Return (x, y) of the center of cell containing provided text 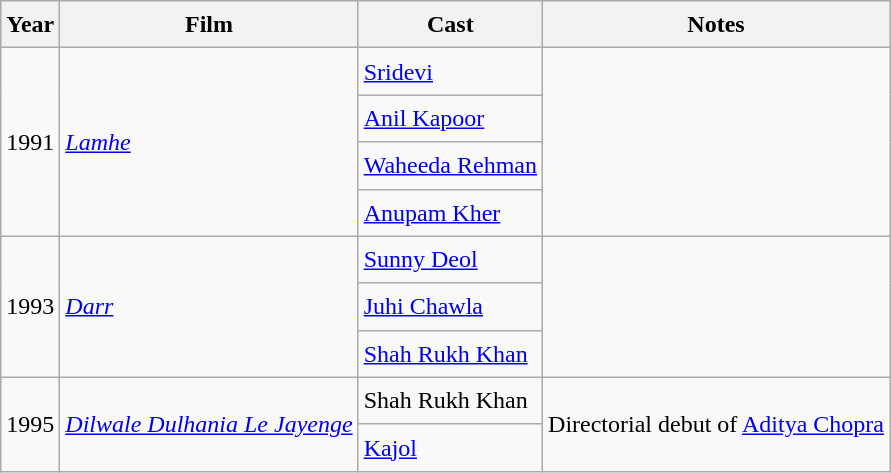
Sridevi (450, 72)
Sunny Deol (450, 260)
1993 (30, 306)
Anil Kapoor (450, 118)
Darr (209, 306)
Film (209, 24)
Juhi Chawla (450, 306)
Waheeda Rehman (450, 166)
Anupam Kher (450, 212)
Lamhe (209, 142)
Notes (716, 24)
Dilwale Dulhania Le Jayenge (209, 424)
1995 (30, 424)
Kajol (450, 448)
1991 (30, 142)
Cast (450, 24)
Directorial debut of Aditya Chopra (716, 424)
Year (30, 24)
